Extract the [X, Y] coordinate from the center of the cell holding the provided text.  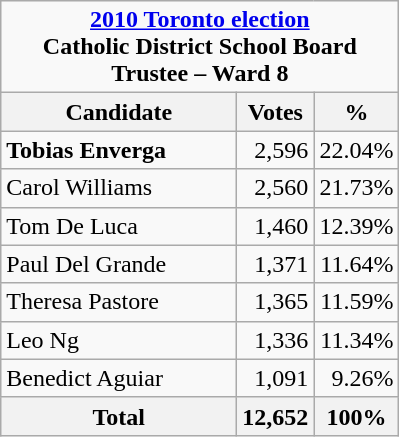
21.73% [356, 188]
Paul Del Grande [119, 264]
11.34% [356, 340]
1,371 [276, 264]
Total [119, 416]
Carol Williams [119, 188]
Benedict Aguiar [119, 378]
100% [356, 416]
12.39% [356, 226]
11.59% [356, 302]
Tom De Luca [119, 226]
1,365 [276, 302]
12,652 [276, 416]
Candidate [119, 112]
% [356, 112]
Theresa Pastore [119, 302]
22.04% [356, 150]
Tobias Enverga [119, 150]
Leo Ng [119, 340]
2,560 [276, 188]
Votes [276, 112]
9.26% [356, 378]
1,336 [276, 340]
1,460 [276, 226]
2,596 [276, 150]
1,091 [276, 378]
11.64% [356, 264]
2010 Toronto electionCatholic District School BoardTrustee – Ward 8 [200, 47]
